Detect which cell encompasses the target text, then output its [x, y] center coordinate. 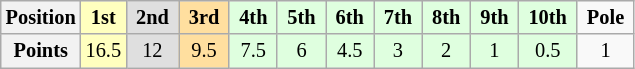
1st [104, 17]
4th [253, 17]
4.5 [350, 51]
2nd [152, 17]
2 [446, 51]
8th [446, 17]
9.5 [204, 51]
3rd [204, 17]
10th [547, 17]
0.5 [547, 51]
7th [398, 17]
5th [301, 17]
16.5 [104, 51]
7.5 [253, 51]
12 [152, 51]
6th [350, 17]
6 [301, 51]
3 [398, 51]
Points [41, 51]
9th [494, 17]
Position [41, 17]
Pole [606, 17]
